Return the (x, y) coordinate for the center point of the cell that contains the specified text.  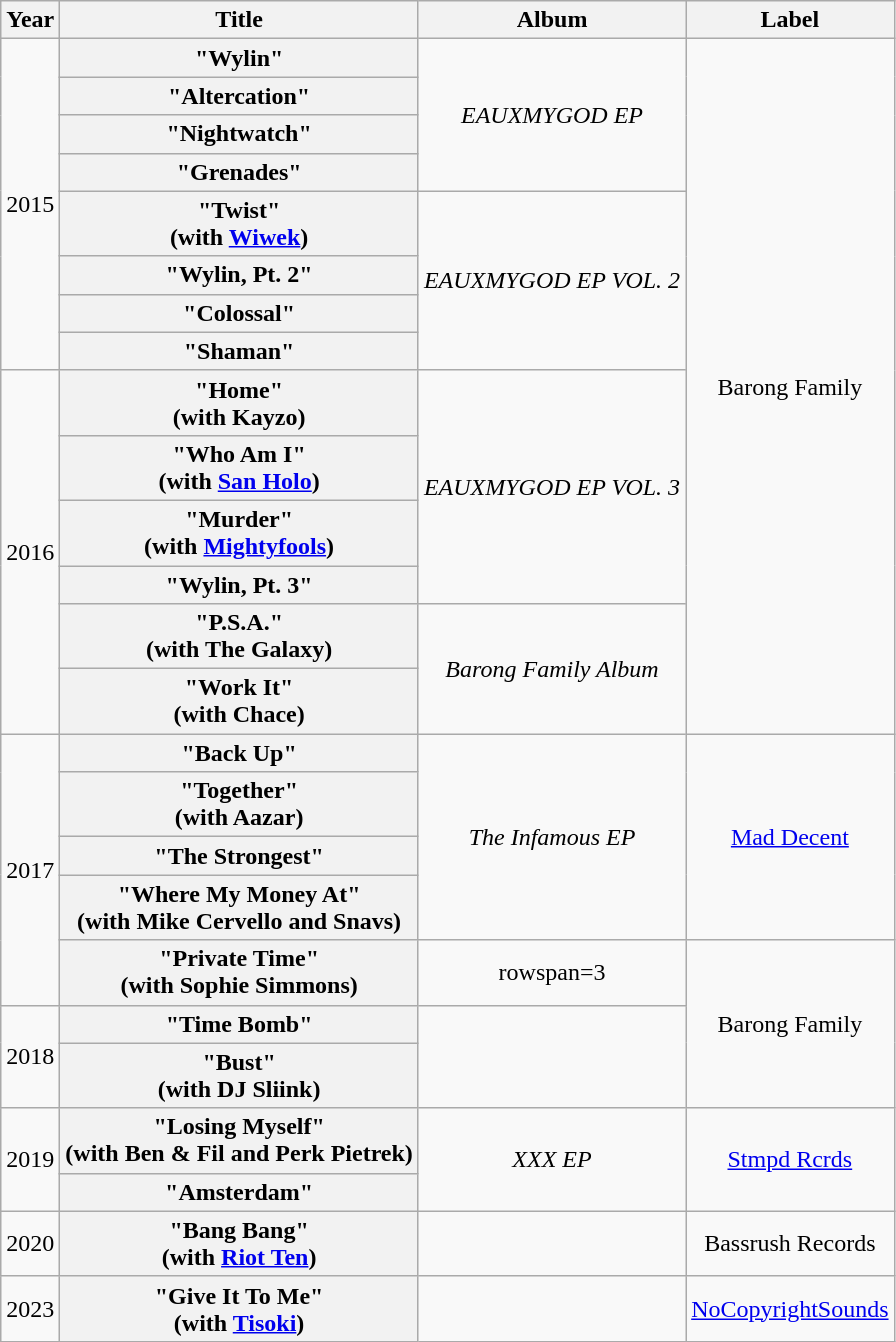
2023 (30, 1308)
"Losing Myself"(with Ben & Fil and Perk Pietrek) (240, 1140)
"Time Bomb" (240, 1024)
"Give It To Me" (with Tisoki) (240, 1308)
"Colossal" (240, 313)
2016 (30, 552)
2018 (30, 1056)
"Wylin, Pt. 2" (240, 275)
"Who Am I"(with San Holo) (240, 468)
Stmpd Rcrds (790, 1160)
"Bang Bang" (with Riot Ten) (240, 1244)
EAUXMYGOD EP (552, 115)
"Wylin" (240, 58)
"P.S.A."(with The Galaxy) (240, 636)
Label (790, 20)
"Where My Money At"(with Mike Cervello and Snavs) (240, 908)
"Bust" (with DJ Sliink) (240, 1076)
"Amsterdam" (240, 1192)
"Private Time" (with Sophie Simmons) (240, 972)
"Grenades" (240, 172)
"Together"(with Aazar) (240, 804)
"Shaman" (240, 351)
"Murder"(with Mightyfools) (240, 532)
NoCopyrightSounds (790, 1308)
"Twist" (with Wiwek) (240, 224)
"Wylin, Pt. 3" (240, 585)
2019 (30, 1160)
Barong Family Album (552, 669)
"Home" (with Kayzo) (240, 402)
Mad Decent (790, 837)
2020 (30, 1244)
The Infamous EP (552, 837)
Album (552, 20)
2017 (30, 870)
Bassrush Records (790, 1244)
"Back Up" (240, 753)
EAUXMYGOD EP VOL. 2 (552, 280)
Title (240, 20)
"Nightwatch" (240, 134)
2015 (30, 205)
rowspan=3 (552, 972)
"Work It"(with Chace) (240, 702)
Year (30, 20)
"The Strongest" (240, 856)
"Altercation" (240, 96)
XXX EP (552, 1160)
EAUXMYGOD EP VOL. 3 (552, 486)
